Scan for the cell matching the given text and deliver its [x, y] coordinate at center. 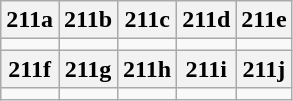
211a [30, 20]
211e [264, 20]
211c [148, 20]
211f [30, 69]
211i [206, 69]
211b [88, 20]
211h [148, 69]
211j [264, 69]
211d [206, 20]
211g [88, 69]
